Find where the given text appears and provide that cell's center as (X, Y) coordinate. 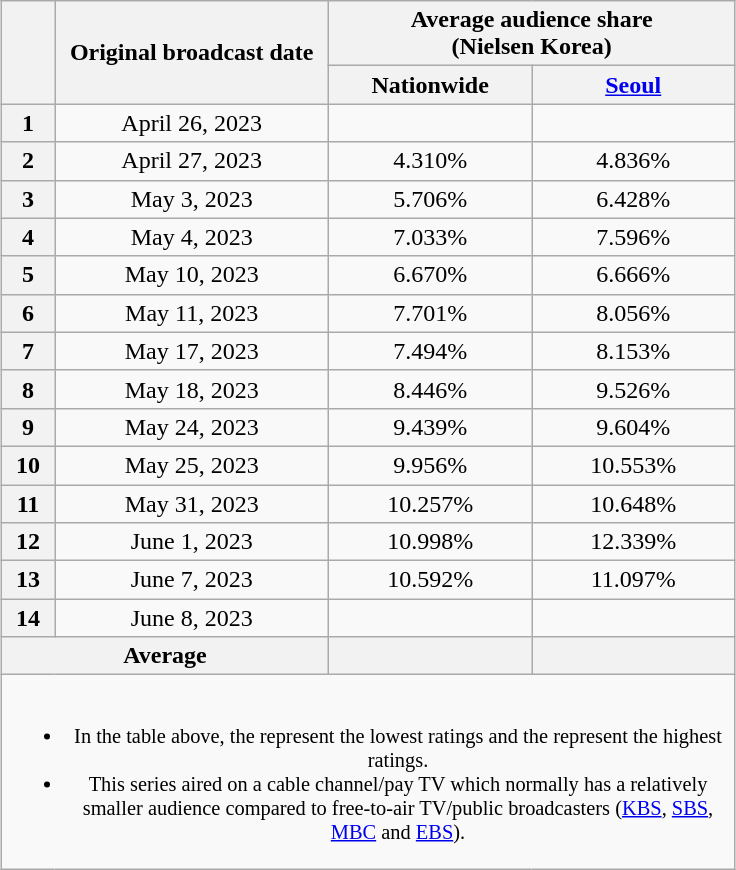
6.670% (430, 275)
9.604% (634, 427)
3 (28, 199)
May 3, 2023 (192, 199)
10 (28, 465)
May 31, 2023 (192, 503)
April 27, 2023 (192, 161)
Average audience share(Nielsen Korea) (532, 34)
12.339% (634, 542)
11 (28, 503)
4.310% (430, 161)
4.836% (634, 161)
13 (28, 580)
June 8, 2023 (192, 618)
6.428% (634, 199)
May 11, 2023 (192, 313)
6 (28, 313)
9.526% (634, 389)
7.701% (430, 313)
10.553% (634, 465)
Average (164, 656)
8 (28, 389)
14 (28, 618)
10.592% (430, 580)
4 (28, 237)
8.153% (634, 351)
5 (28, 275)
June 7, 2023 (192, 580)
1 (28, 123)
7 (28, 351)
7.494% (430, 351)
2 (28, 161)
11.097% (634, 580)
9 (28, 427)
10.257% (430, 503)
May 25, 2023 (192, 465)
Seoul (634, 85)
12 (28, 542)
May 18, 2023 (192, 389)
Nationwide (430, 85)
May 17, 2023 (192, 351)
8.056% (634, 313)
5.706% (430, 199)
8.446% (430, 389)
9.439% (430, 427)
April 26, 2023 (192, 123)
10.998% (430, 542)
9.956% (430, 465)
7.596% (634, 237)
May 10, 2023 (192, 275)
7.033% (430, 237)
May 4, 2023 (192, 237)
10.648% (634, 503)
May 24, 2023 (192, 427)
June 1, 2023 (192, 542)
Original broadcast date (192, 52)
6.666% (634, 275)
